Scan for the cell matching the given text and deliver its (X, Y) coordinate at center. 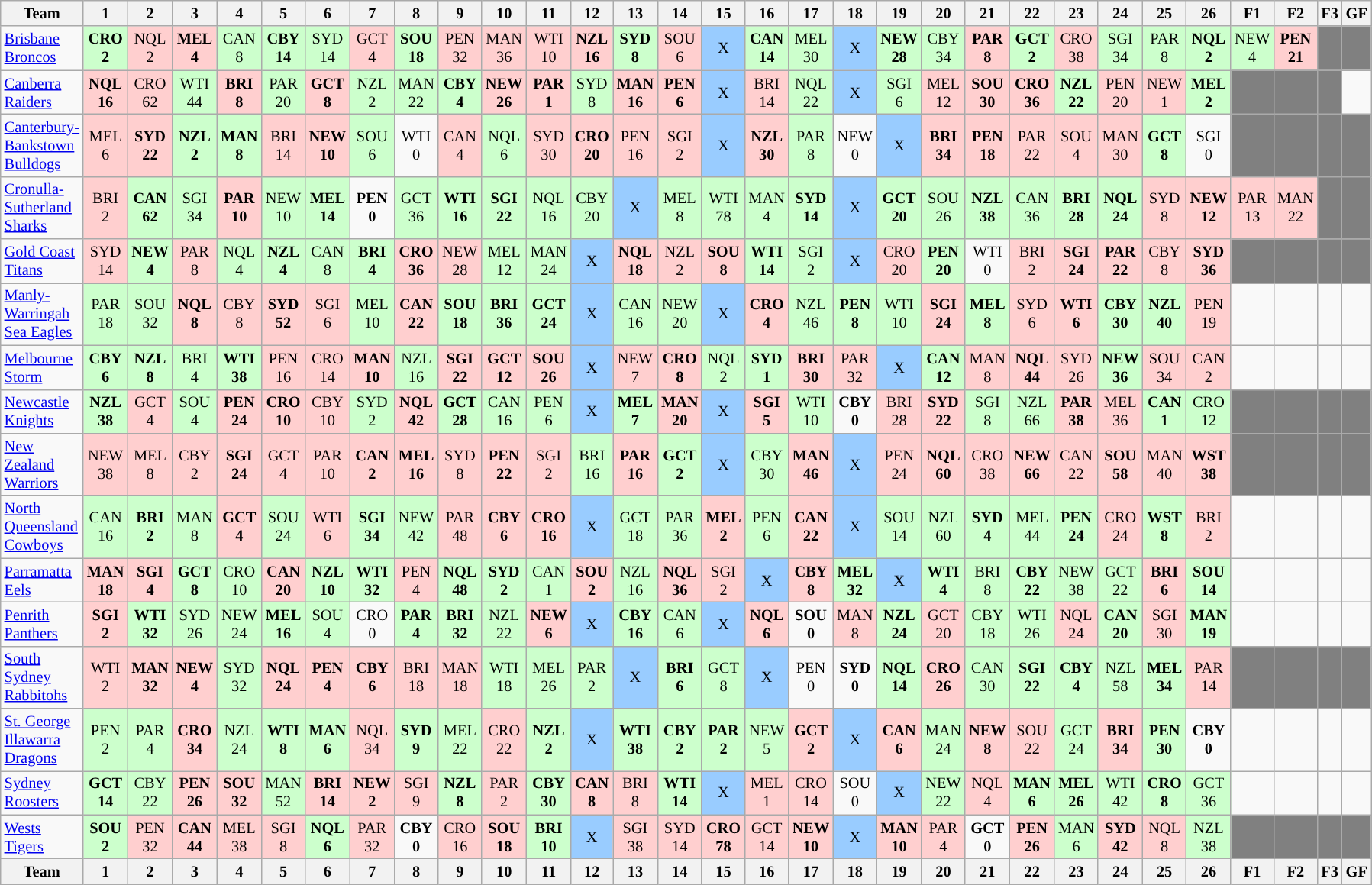
NZL30 (767, 145)
NEW8 (987, 740)
BRI10 (548, 837)
NQL18 (635, 261)
North Queensland Cowboys (42, 527)
SYD4 (987, 527)
NEW12 (1209, 208)
GCT22 (1120, 580)
SGI5 (767, 412)
Parramatta Eels (42, 580)
SYD36 (1209, 261)
NEW42 (415, 527)
Penrith Panthers (42, 624)
SYD1 (767, 367)
MAN32 (150, 677)
WST8 (1164, 527)
MEL4 (195, 48)
PEN19 (1209, 314)
NEW22 (944, 793)
WTI78 (723, 208)
MAN30 (1120, 145)
MEL32 (855, 580)
BRI36 (504, 314)
PAR16 (635, 464)
MEL38 (239, 837)
MAN4 (767, 208)
MEL1 (767, 793)
PAR48 (460, 527)
BRI30 (811, 367)
NZL10 (328, 580)
SYD6 (1031, 314)
MAN19 (1209, 624)
WTI18 (504, 677)
CBY18 (987, 624)
NEW20 (680, 314)
NQL44 (1031, 367)
NEW6 (548, 624)
SOU24 (282, 527)
GCT12 (504, 367)
NQL60 (944, 464)
WTI2 (105, 677)
PAR36 (680, 527)
Canterbury-Bankstown Bulldogs (42, 145)
GCT0 (987, 837)
NZL66 (1031, 412)
SYD30 (548, 145)
NEW2 (372, 793)
SOU8 (723, 261)
WTI16 (460, 208)
GCT18 (635, 527)
NEW0 (855, 145)
MEL34 (1164, 677)
NQL48 (460, 580)
NZL60 (944, 527)
MAN36 (504, 48)
NQL22 (811, 92)
SYD42 (1120, 837)
MEL22 (460, 740)
SOU34 (1164, 367)
WTI8 (282, 740)
New Zealand Warriors (42, 464)
SGI30 (1164, 624)
CRO62 (150, 92)
WTI44 (195, 92)
Gold Coast Titans (42, 261)
GCT28 (460, 412)
NZL40 (1164, 314)
CAN12 (944, 367)
SYD0 (855, 677)
Cronulla-Sutherland Sharks (42, 208)
PAR20 (282, 92)
PAR38 (1077, 412)
NEW1 (1164, 92)
PAR14 (1209, 677)
PEN2 (105, 740)
Wests Tigers (42, 837)
PAR13 (1252, 208)
MAN52 (282, 793)
SYD9 (415, 740)
PEN22 (504, 464)
CRO12 (1209, 412)
MEL30 (811, 48)
NEW26 (504, 92)
MAN40 (1164, 464)
NQL34 (372, 740)
WTI4 (944, 580)
MEL7 (635, 412)
WTI26 (1031, 624)
CRO22 (504, 740)
NZL58 (1120, 677)
CRO34 (195, 740)
PEN30 (1164, 740)
CBY20 (592, 208)
SGI38 (635, 837)
MAN16 (635, 92)
SOU30 (987, 92)
CRO24 (1120, 527)
MAN46 (811, 464)
PAR18 (105, 314)
SOU22 (1031, 740)
NEW66 (1031, 464)
SOU58 (1120, 464)
CAN62 (150, 208)
SGI9 (415, 793)
St. George Illawarra Dragons (42, 740)
CAN4 (460, 145)
Canberra Raiders (42, 92)
NEW7 (635, 367)
Manly-Warringah Sea Eagles (42, 314)
MAN20 (680, 412)
MEL14 (328, 208)
BRI32 (460, 624)
NQL14 (899, 677)
CAN36 (1031, 208)
WTI42 (1120, 793)
SYD32 (239, 677)
NZL46 (811, 314)
CBY14 (282, 48)
NEW36 (1120, 367)
Melbourne Storm (42, 367)
CAN14 (767, 48)
NZL4 (282, 261)
NEW24 (239, 624)
CRO78 (723, 837)
NQL36 (680, 580)
CAN30 (987, 677)
SGI4 (150, 580)
CBY16 (635, 624)
CRO4 (767, 314)
BRI18 (415, 677)
CAN44 (195, 837)
CRO2 (105, 48)
PEN8 (855, 314)
WST38 (1209, 464)
CRO26 (944, 677)
South Sydney Rabbitohs (42, 677)
Brisbane Broncos (42, 48)
SYD52 (282, 314)
NQL42 (415, 412)
MEL10 (372, 314)
CBY10 (328, 412)
PEN18 (987, 145)
MEL36 (1120, 412)
MEL6 (105, 145)
NEW5 (767, 740)
BRI16 (592, 464)
CRO0 (372, 624)
MEL44 (1031, 527)
CBY34 (944, 48)
SGI0 (1209, 145)
Newcastle Knights (42, 412)
Sydney Roosters (42, 793)
PAR1 (548, 92)
PEN21 (1295, 48)
